Determine the [x, y] coordinate at the center of the cell enclosing the given text.  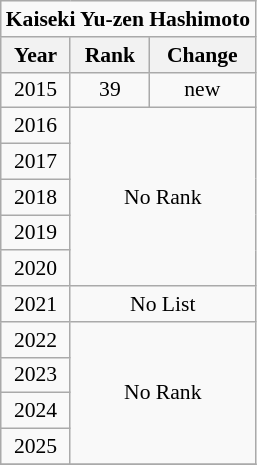
2022 [36, 340]
2019 [36, 233]
2016 [36, 126]
new [202, 90]
2018 [36, 197]
2024 [36, 411]
Rank [110, 55]
2020 [36, 269]
2021 [36, 304]
Kaiseki Yu-zen Hashimoto [128, 19]
No List [162, 304]
2015 [36, 90]
Year [36, 55]
2017 [36, 162]
2025 [36, 447]
39 [110, 90]
2023 [36, 375]
Change [202, 55]
